For the text-containing cell, return its midpoint in (x, y) coordinate format. 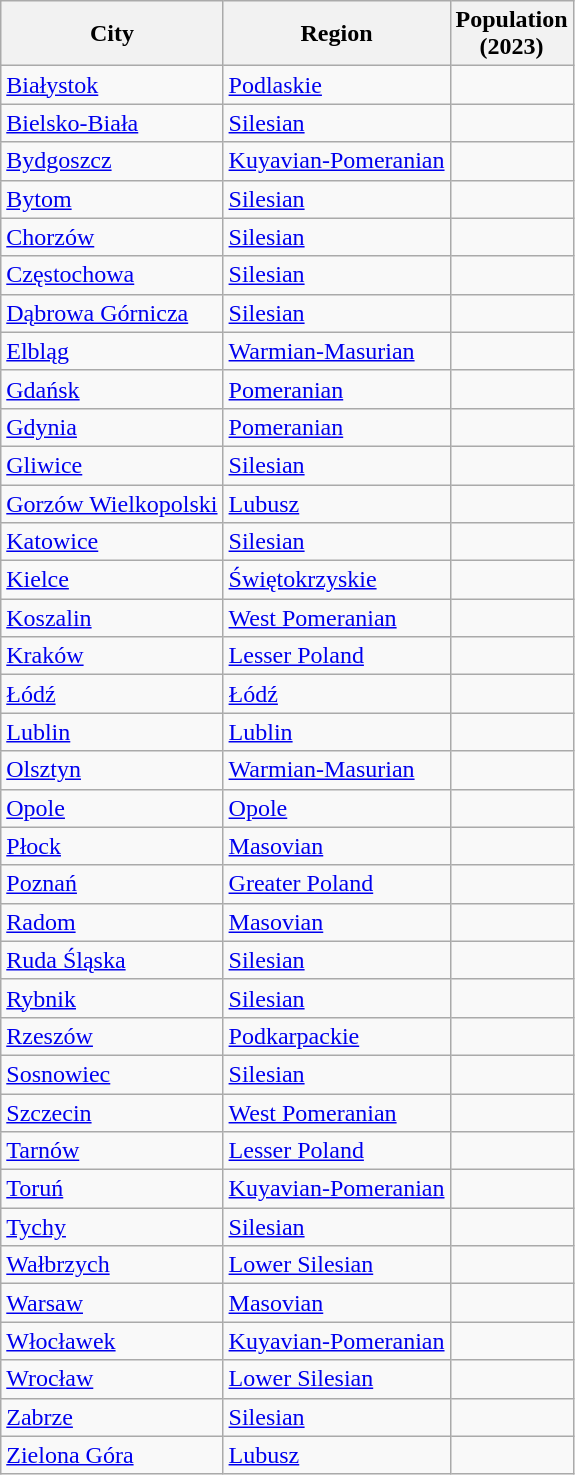
Koszalin (112, 618)
Zabrze (112, 1417)
Włocławek (112, 1341)
Gorzów Wielkopolski (112, 503)
Katowice (112, 542)
Rzeszów (112, 1036)
Wrocław (112, 1379)
Sosnowiec (112, 1074)
Wałbrzych (112, 1265)
Olsztyn (112, 770)
Tarnów (112, 1151)
Szczecin (112, 1113)
Ruda Śląska (112, 960)
Greater Poland (336, 884)
Gdynia (112, 427)
Kraków (112, 656)
Warsaw (112, 1303)
Bielsko-Biała (112, 123)
Częstochowa (112, 275)
Świętokrzyskie (336, 580)
Rybnik (112, 998)
Chorzów (112, 237)
Radom (112, 922)
Bydgoszcz (112, 161)
Zielona Góra (112, 1455)
Region (336, 34)
Elbląg (112, 351)
Tychy (112, 1227)
City (112, 34)
Toruń (112, 1189)
Podkarpackie (336, 1036)
Białystok (112, 85)
Gliwice (112, 465)
Bytom (112, 199)
Dąbrowa Górnicza (112, 313)
Poznań (112, 884)
Kielce (112, 580)
Population(2023) (512, 34)
Podlaskie (336, 85)
Płock (112, 846)
Gdańsk (112, 389)
